Scan for the cell matching the given text and deliver its [X, Y] coordinate at center. 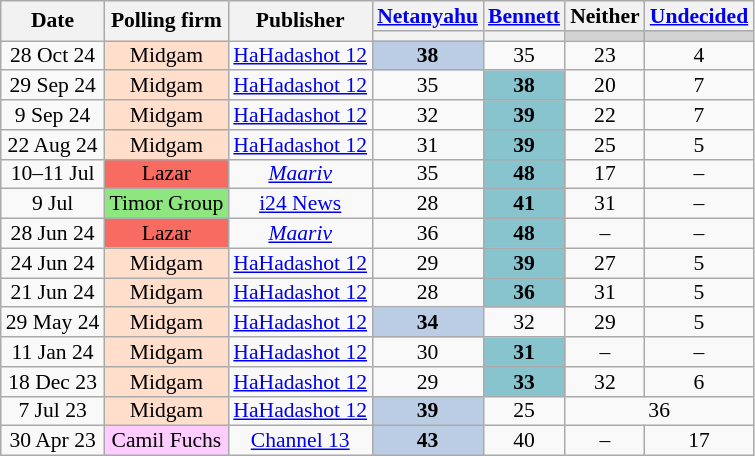
33 [524, 382]
27 [605, 263]
Polling firm [166, 21]
Timor Group [166, 204]
23 [605, 56]
Netanyahu [428, 16]
24 Jun 24 [53, 263]
20 [605, 86]
28 Oct 24 [53, 56]
Date [53, 21]
28 Jun 24 [53, 234]
22 Aug 24 [53, 145]
9 Sep 24 [53, 115]
29 May 24 [53, 323]
9 Jul [53, 204]
4 [699, 56]
10–11 Jul [53, 174]
Camil Fuchs [166, 441]
Channel 13 [300, 441]
41 [524, 204]
30 [428, 352]
21 Jun 24 [53, 293]
7 Jul 23 [53, 411]
18 Dec 23 [53, 382]
Neither [605, 16]
30 Apr 23 [53, 441]
i24 News [300, 204]
29 Sep 24 [53, 86]
6 [699, 382]
34 [428, 323]
40 [524, 441]
Bennett [524, 16]
43 [428, 441]
22 [605, 115]
Publisher [300, 21]
Undecided [699, 16]
11 Jan 24 [53, 352]
